Output the [X, Y] coordinate of the center of the cell containing the given text.  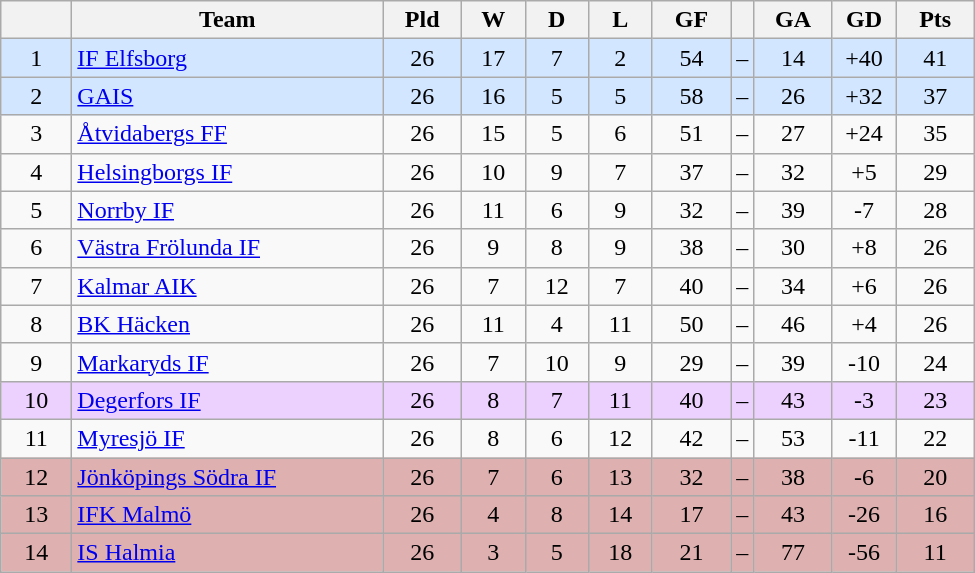
51 [692, 134]
24 [936, 362]
IF Elfsborg [228, 58]
GD [864, 20]
18 [621, 553]
Team [228, 20]
58 [692, 96]
30 [794, 248]
41 [936, 58]
-11 [864, 438]
20 [936, 477]
34 [794, 286]
Norrby IF [228, 210]
Västra Frölunda IF [228, 248]
-56 [864, 553]
BK Häcken [228, 324]
35 [936, 134]
-7 [864, 210]
+6 [864, 286]
54 [692, 58]
Helsingborgs IF [228, 172]
53 [794, 438]
42 [692, 438]
+32 [864, 96]
15 [493, 134]
Pld [422, 20]
L [621, 20]
+8 [864, 248]
+24 [864, 134]
27 [794, 134]
-26 [864, 515]
Kalmar AIK [228, 286]
Markaryds IF [228, 362]
-3 [864, 400]
Degerfors IF [228, 400]
28 [936, 210]
Pts [936, 20]
W [493, 20]
GF [692, 20]
1 [36, 58]
D [557, 20]
46 [794, 324]
GA [794, 20]
50 [692, 324]
+4 [864, 324]
+40 [864, 58]
Myresjö IF [228, 438]
-10 [864, 362]
IFK Malmö [228, 515]
IS Halmia [228, 553]
21 [692, 553]
23 [936, 400]
77 [794, 553]
GAIS [228, 96]
22 [936, 438]
+5 [864, 172]
Jönköpings Södra IF [228, 477]
-6 [864, 477]
Åtvidabergs FF [228, 134]
